Detect which cell encompasses the target text, then output its [x, y] center coordinate. 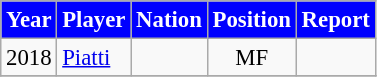
Player [94, 20]
Piatti [94, 58]
Position [252, 20]
Nation [169, 20]
2018 [29, 58]
Year [29, 20]
Report [336, 20]
MF [252, 58]
